Pinpoint the cell where the given text exists, returning its [x, y] midpoint coordinate. 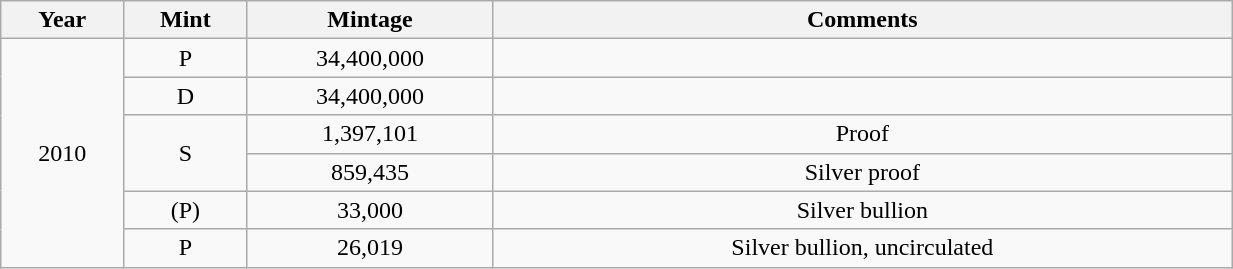
Silver bullion, uncirculated [862, 248]
Year [62, 20]
Mintage [370, 20]
859,435 [370, 172]
Proof [862, 134]
(P) [186, 210]
D [186, 96]
1,397,101 [370, 134]
Silver bullion [862, 210]
26,019 [370, 248]
33,000 [370, 210]
Comments [862, 20]
2010 [62, 153]
S [186, 153]
Silver proof [862, 172]
Mint [186, 20]
